Capture the cell that displays the provided text and extract its (X, Y) central coordinate. 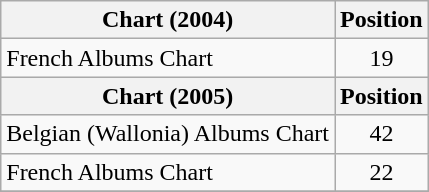
Belgian (Wallonia) Albums Chart (168, 134)
Chart (2005) (168, 96)
42 (381, 134)
Chart (2004) (168, 20)
22 (381, 172)
19 (381, 58)
